For the text-containing cell, return its midpoint in (X, Y) coordinate format. 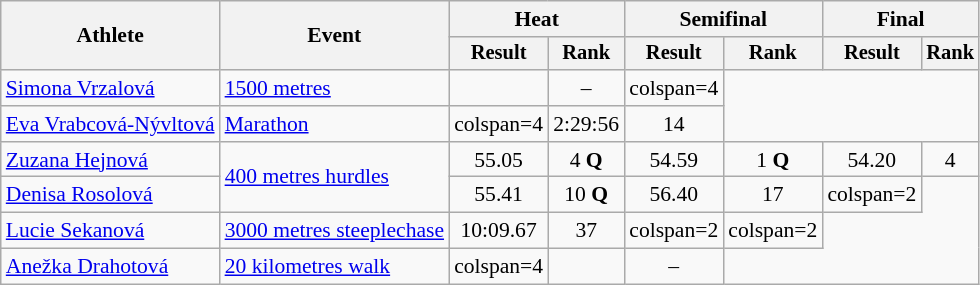
55.05 (498, 160)
4 Q (586, 160)
Zuzana Hejnová (110, 160)
55.41 (498, 195)
54.59 (674, 160)
4 (950, 160)
10 Q (586, 195)
1500 metres (335, 88)
17 (772, 195)
54.20 (872, 160)
2:29:56 (586, 124)
Marathon (335, 124)
Simona Vrzalová (110, 88)
37 (586, 231)
Final (900, 19)
Event (335, 36)
10:09.67 (498, 231)
Eva Vrabcová-Nývltová (110, 124)
Denisa Rosolová (110, 195)
Semifinal (723, 19)
Athlete (110, 36)
3000 metres steeplechase (335, 231)
20 kilometres walk (335, 267)
Heat (536, 19)
14 (674, 124)
400 metres hurdles (335, 178)
56.40 (674, 195)
1 Q (772, 160)
Anežka Drahotová (110, 267)
Lucie Sekanová (110, 231)
